From the cell containing the given text, extract its center point as (X, Y) coordinate. 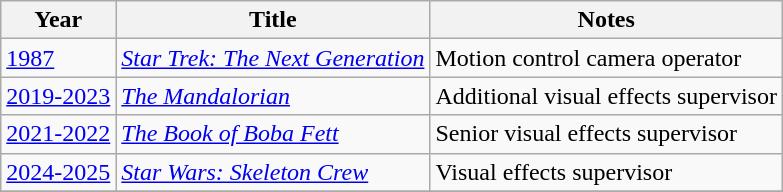
Year (58, 20)
Senior visual effects supervisor (606, 134)
Motion control camera operator (606, 58)
The Mandalorian (273, 96)
2021-2022 (58, 134)
The Book of Boba Fett (273, 134)
2024-2025 (58, 172)
Star Wars: Skeleton Crew (273, 172)
Notes (606, 20)
1987 (58, 58)
Title (273, 20)
Star Trek: The Next Generation (273, 58)
2019-2023 (58, 96)
Additional visual effects supervisor (606, 96)
Visual effects supervisor (606, 172)
